Detect which cell encompasses the target text, then output its (x, y) center coordinate. 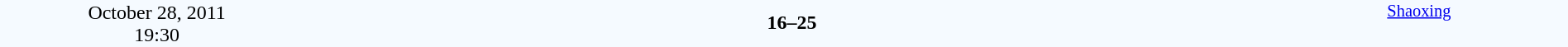
October 28, 201119:30 (157, 23)
Shaoxing (1419, 23)
16–25 (791, 22)
